Find where the given text appears and provide that cell's center as (x, y) coordinate. 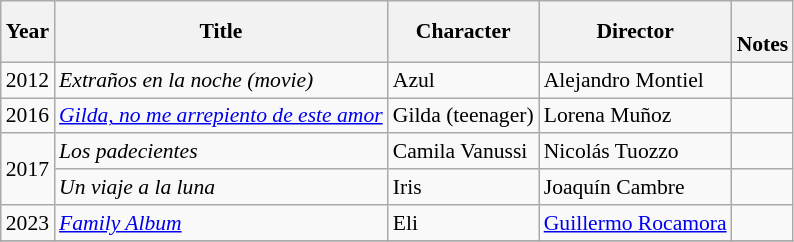
Lorena Muñoz (636, 116)
Nicolás Tuozzo (636, 152)
2012 (28, 80)
Extraños en la noche (movie) (221, 80)
Director (636, 32)
Title (221, 32)
Family Album (221, 223)
Guillermo Rocamora (636, 223)
2017 (28, 170)
Gilda (teenager) (464, 116)
Eli (464, 223)
Notes (763, 32)
Un viaje a la luna (221, 187)
Joaquín Cambre (636, 187)
Character (464, 32)
2023 (28, 223)
Year (28, 32)
2016 (28, 116)
Gilda, no me arrepiento de este amor (221, 116)
Camila Vanussi (464, 152)
Alejandro Montiel (636, 80)
Iris (464, 187)
Azul (464, 80)
Los padecientes (221, 152)
